Extract the (x, y) coordinate from the center of the cell holding the provided text.  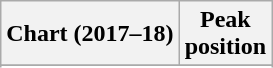
Peakposition (225, 34)
Chart (2017–18) (90, 34)
